From the cell containing the given text, extract its center point as (x, y) coordinate. 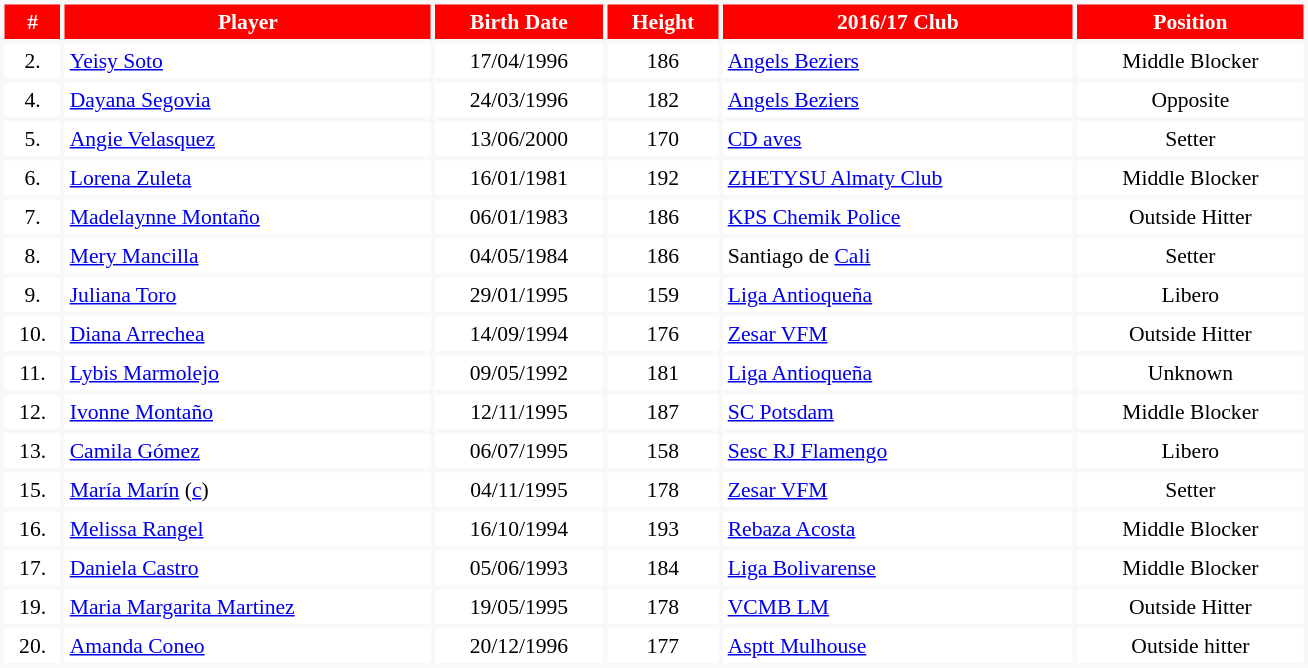
17. (32, 567)
04/11/1995 (519, 489)
8. (32, 255)
15. (32, 489)
193 (662, 529)
Player (248, 21)
24/03/1996 (519, 99)
Mery Mancilla (248, 255)
Ivonne Montaño (248, 411)
María Marín (c) (248, 489)
04/05/1984 (519, 255)
Yeisy Soto (248, 61)
Outside hitter (1190, 645)
14/09/1994 (519, 333)
Position (1190, 21)
6. (32, 177)
09/05/1992 (519, 373)
05/06/1993 (519, 567)
12/11/1995 (519, 411)
5. (32, 139)
16/01/1981 (519, 177)
Sesc RJ Flamengo (898, 451)
11. (32, 373)
CD aves (898, 139)
29/01/1995 (519, 295)
Juliana Toro (248, 295)
Madelaynne Montaño (248, 217)
16. (32, 529)
4. (32, 99)
12. (32, 411)
Liga Bolivarense (898, 567)
187 (662, 411)
192 (662, 177)
20. (32, 645)
2. (32, 61)
159 (662, 295)
170 (662, 139)
17/04/1996 (519, 61)
KPS Chemik Police (898, 217)
176 (662, 333)
Amanda Coneo (248, 645)
Opposite (1190, 99)
13/06/2000 (519, 139)
20/12/1996 (519, 645)
16/10/1994 (519, 529)
10. (32, 333)
158 (662, 451)
7. (32, 217)
182 (662, 99)
Lorena Zuleta (248, 177)
2016/17 Club (898, 21)
Rebaza Acosta (898, 529)
Maria Margarita Martinez (248, 607)
Unknown (1190, 373)
19. (32, 607)
Diana Arrechea (248, 333)
184 (662, 567)
06/07/1995 (519, 451)
Melissa Rangel (248, 529)
9. (32, 295)
Dayana Segovia (248, 99)
Height (662, 21)
# (32, 21)
ZHETYSU Almaty Club (898, 177)
181 (662, 373)
Lybis Marmolejo (248, 373)
Santiago de Cali (898, 255)
Camila Gómez (248, 451)
SC Potsdam (898, 411)
Birth Date (519, 21)
VCMB LM (898, 607)
Asptt Mulhouse (898, 645)
19/05/1995 (519, 607)
Angie Velasquez (248, 139)
06/01/1983 (519, 217)
13. (32, 451)
Daniela Castro (248, 567)
177 (662, 645)
